Search for the cell housing the specified text and yield its (x, y) center coordinate. 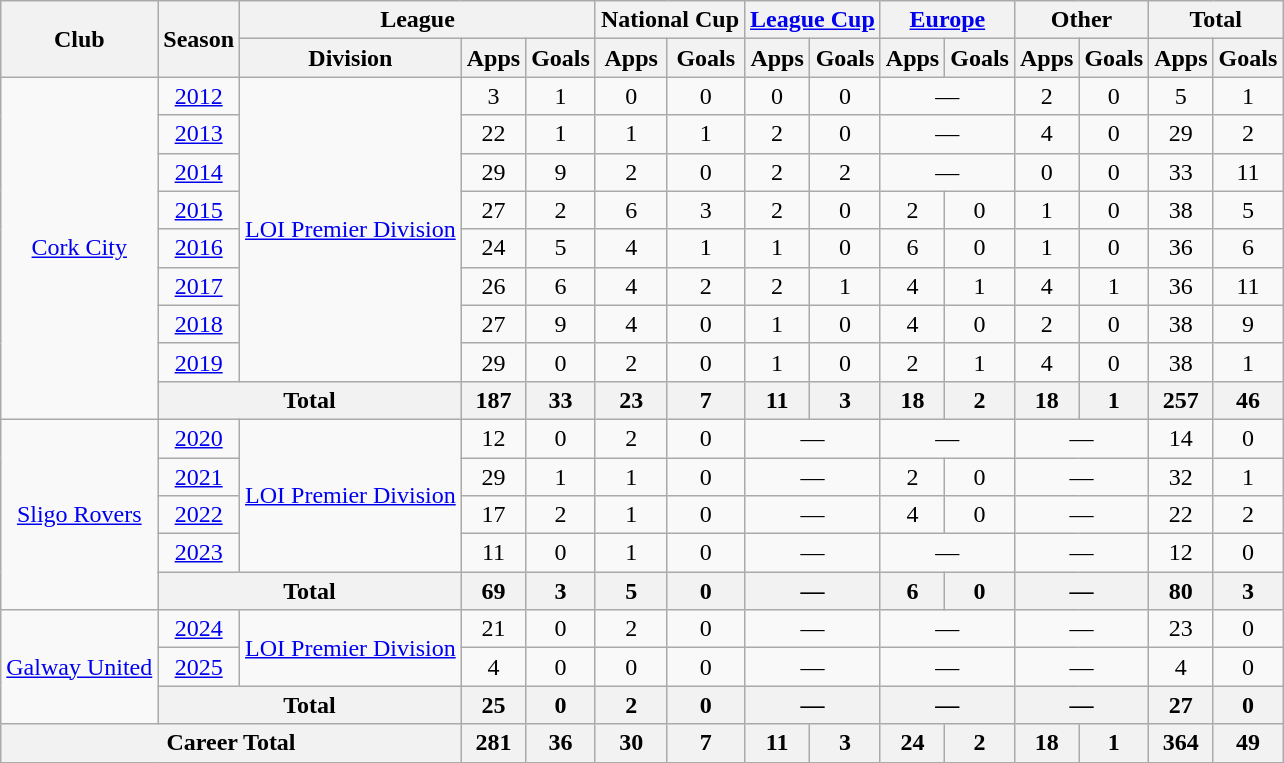
Sligo Rovers (80, 514)
Europe (947, 20)
2023 (199, 553)
2014 (199, 172)
National Cup (670, 20)
2020 (199, 438)
30 (631, 743)
League Cup (813, 20)
80 (1181, 591)
14 (1181, 438)
21 (493, 629)
32 (1181, 477)
2022 (199, 515)
2018 (199, 324)
2012 (199, 96)
281 (493, 743)
2016 (199, 248)
187 (493, 400)
257 (1181, 400)
17 (493, 515)
Division (351, 58)
2019 (199, 362)
26 (493, 286)
2025 (199, 667)
Career Total (231, 743)
2017 (199, 286)
Cork City (80, 248)
46 (1248, 400)
2015 (199, 210)
2013 (199, 134)
364 (1181, 743)
25 (493, 705)
2024 (199, 629)
League (418, 20)
Galway United (80, 667)
69 (493, 591)
Season (199, 39)
49 (1248, 743)
Other (1081, 20)
Club (80, 39)
2021 (199, 477)
